From the cell containing the given text, extract its center point as (X, Y) coordinate. 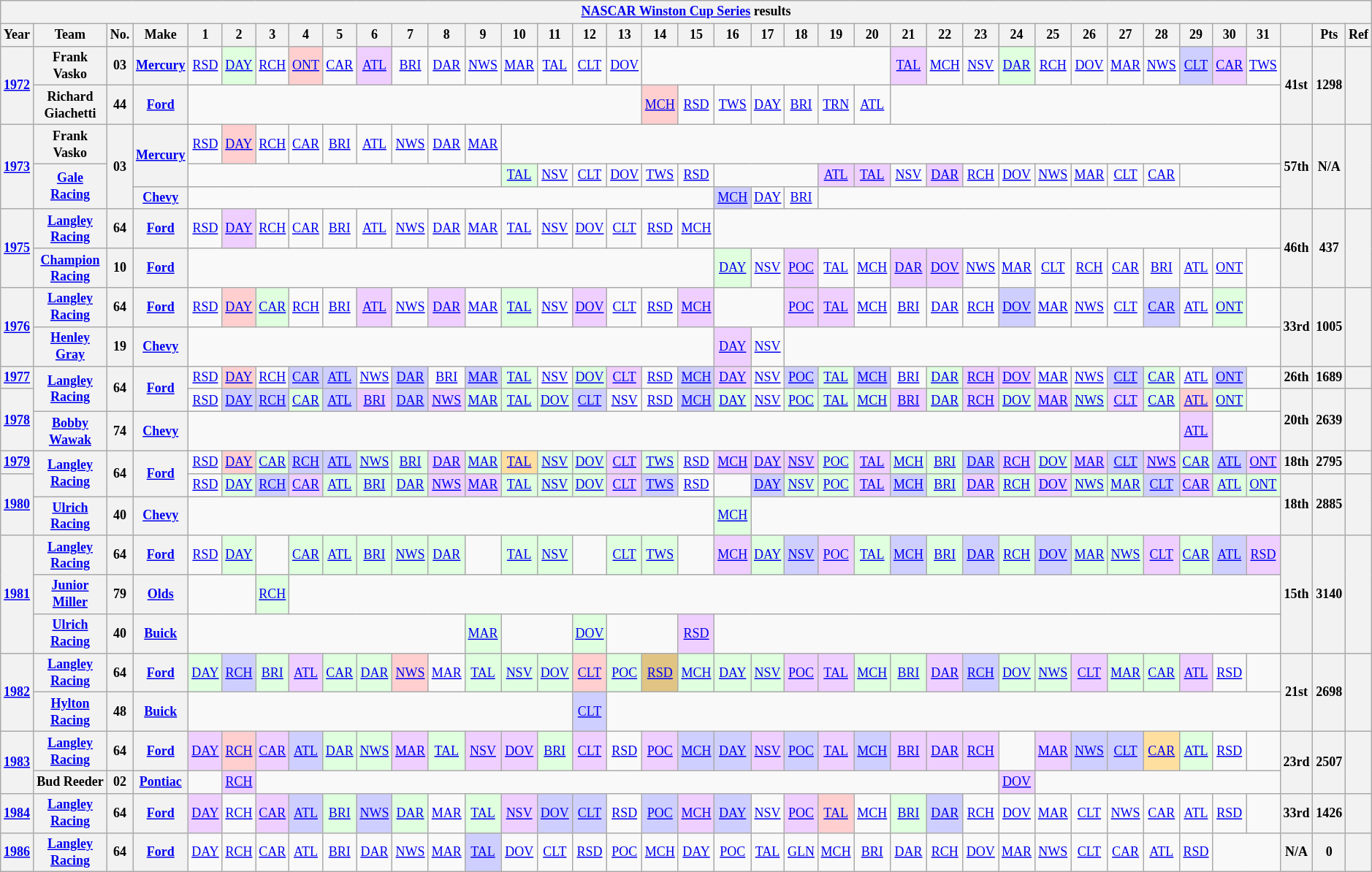
17 (768, 35)
74 (120, 431)
14 (660, 35)
2507 (1330, 762)
1426 (1330, 813)
26th (1296, 377)
48 (120, 712)
20th (1296, 419)
1978 (18, 419)
Team (70, 35)
31 (1264, 35)
1005 (1330, 327)
Bobby Wawak (70, 431)
57th (1296, 167)
Year (18, 35)
1298 (1330, 85)
Bud Reeder (70, 781)
25 (1053, 35)
1689 (1330, 377)
22 (945, 35)
79 (120, 594)
Richard Giachetti (70, 105)
6 (374, 35)
23rd (1296, 762)
1981 (18, 594)
41st (1296, 85)
Hylton Racing (70, 712)
4 (306, 35)
Ref (1359, 35)
2 (239, 35)
1983 (18, 762)
26 (1089, 35)
1973 (18, 167)
1975 (18, 248)
13 (625, 35)
1972 (18, 85)
0 (1330, 852)
1 (205, 35)
Henley Gray (70, 346)
1984 (18, 813)
437 (1330, 248)
02 (120, 781)
3 (273, 35)
21st (1296, 692)
21 (909, 35)
9 (483, 35)
24 (1017, 35)
16 (733, 35)
20 (872, 35)
1977 (18, 377)
15 (696, 35)
Pontiac (161, 781)
29 (1196, 35)
11 (554, 35)
7 (411, 35)
Pts (1330, 35)
5 (339, 35)
Gale Racing (70, 186)
1982 (18, 692)
30 (1230, 35)
No. (120, 35)
18 (801, 35)
TRN (836, 105)
3140 (1330, 594)
2639 (1330, 419)
Make (161, 35)
Junior Miller (70, 594)
1980 (18, 504)
2885 (1330, 504)
46th (1296, 248)
15th (1296, 594)
1979 (18, 462)
28 (1162, 35)
GLN (801, 852)
2795 (1330, 462)
44 (120, 105)
Olds (161, 594)
2698 (1330, 692)
8 (446, 35)
12 (590, 35)
1976 (18, 327)
1986 (18, 852)
Champion Racing (70, 268)
23 (980, 35)
NASCAR Winston Cup Series results (686, 12)
27 (1126, 35)
